Locate the cell with the specified text and output its (x, y) center coordinate. 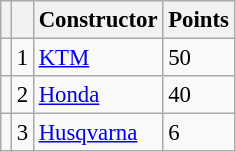
Husqvarna (98, 133)
6 (198, 133)
KTM (98, 58)
Honda (98, 95)
Constructor (98, 20)
50 (198, 58)
3 (22, 133)
40 (198, 95)
2 (22, 95)
1 (22, 58)
Points (198, 20)
